Scan for the cell matching the given text and deliver its (x, y) coordinate at center. 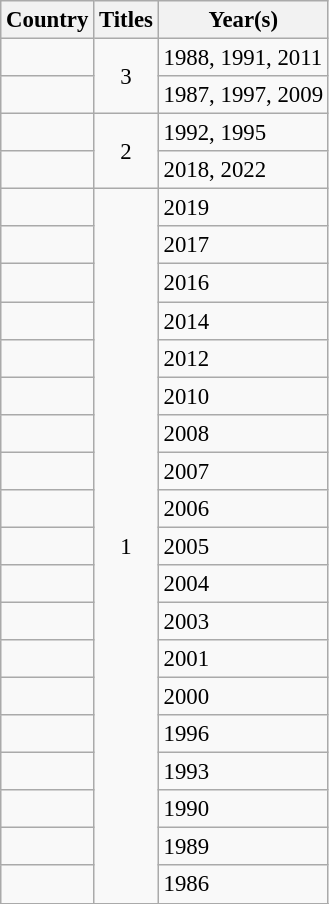
2008 (243, 433)
Country (48, 20)
2 (126, 152)
2017 (243, 245)
1986 (243, 885)
2019 (243, 208)
2000 (243, 697)
2016 (243, 283)
1992, 1995 (243, 133)
1993 (243, 772)
2012 (243, 358)
Titles (126, 20)
1996 (243, 734)
2014 (243, 321)
2003 (243, 621)
Year(s) (243, 20)
2001 (243, 659)
1987, 1997, 2009 (243, 95)
1988, 1991, 2011 (243, 58)
1 (126, 546)
1990 (243, 809)
2004 (243, 584)
2005 (243, 546)
2010 (243, 396)
2018, 2022 (243, 170)
3 (126, 76)
2007 (243, 471)
2006 (243, 509)
1989 (243, 847)
